Determine the [X, Y] coordinate at the center of the cell enclosing the given text.  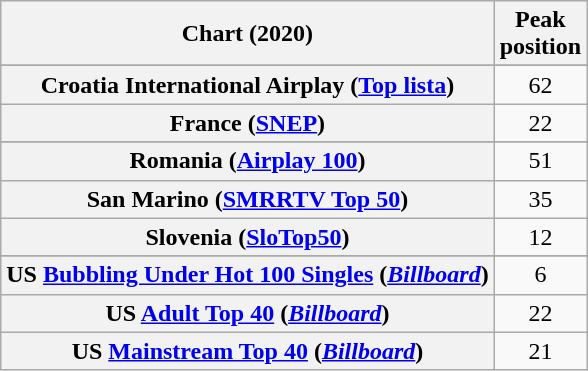
San Marino (SMRRTV Top 50) [248, 199]
12 [540, 237]
21 [540, 351]
6 [540, 275]
US Bubbling Under Hot 100 Singles (Billboard) [248, 275]
62 [540, 85]
Peakposition [540, 34]
US Adult Top 40 (Billboard) [248, 313]
France (SNEP) [248, 123]
US Mainstream Top 40 (Billboard) [248, 351]
35 [540, 199]
Chart (2020) [248, 34]
Romania (Airplay 100) [248, 161]
Croatia International Airplay (Top lista) [248, 85]
51 [540, 161]
Slovenia (SloTop50) [248, 237]
